From the cell containing the given text, extract its center point as [X, Y] coordinate. 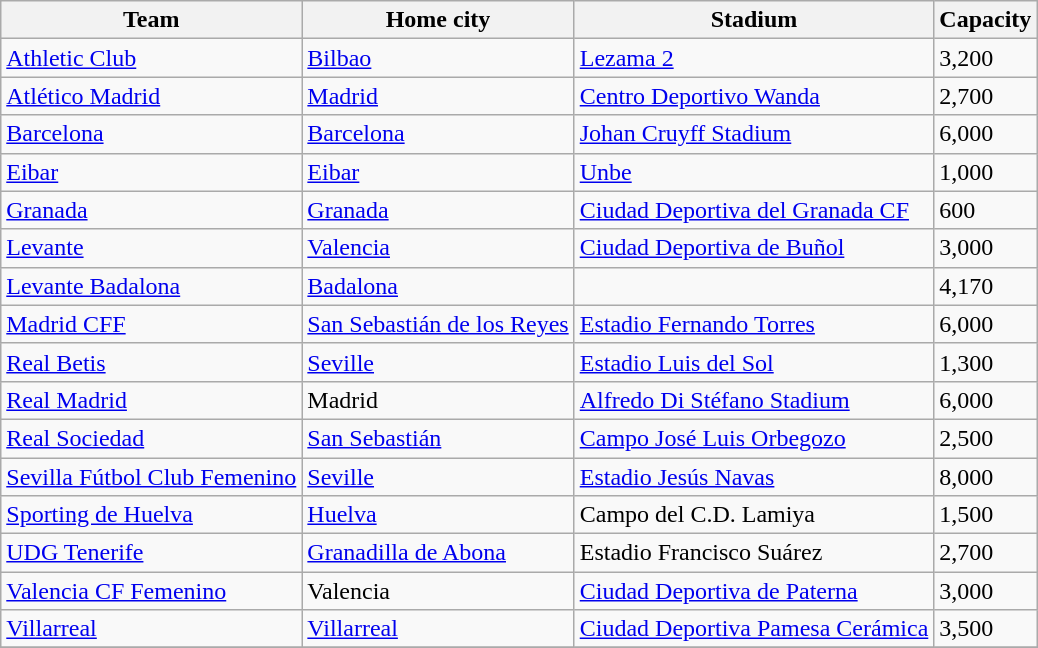
Estadio Luis del Sol [754, 362]
Granadilla de Abona [438, 553]
3,500 [986, 629]
Centro Deportivo Wanda [754, 96]
Estadio Jesús Navas [754, 477]
Lezama 2 [754, 58]
Madrid CFF [152, 324]
Ciudad Deportiva de Buñol [754, 248]
Bilbao [438, 58]
Levante Badalona [152, 286]
Ciudad Deportiva de Paterna [754, 591]
Estadio Fernando Torres [754, 324]
Huelva [438, 515]
Johan Cruyff Stadium [754, 134]
8,000 [986, 477]
3,200 [986, 58]
1,500 [986, 515]
Alfredo Di Stéfano Stadium [754, 400]
Campo José Luis Orbegozo [754, 438]
Estadio Francisco Suárez [754, 553]
Sevilla Fútbol Club Femenino [152, 477]
4,170 [986, 286]
1,300 [986, 362]
Unbe [754, 172]
Team [152, 20]
Badalona [438, 286]
Valencia CF Femenino [152, 591]
Stadium [754, 20]
Real Sociedad [152, 438]
Sporting de Huelva [152, 515]
San Sebastián [438, 438]
Campo del C.D. Lamiya [754, 515]
Real Madrid [152, 400]
1,000 [986, 172]
UDG Tenerife [152, 553]
San Sebastián de los Reyes [438, 324]
Athletic Club [152, 58]
2,500 [986, 438]
Capacity [986, 20]
Ciudad Deportiva del Granada CF [754, 210]
600 [986, 210]
Home city [438, 20]
Atlético Madrid [152, 96]
Ciudad Deportiva Pamesa Cerámica [754, 629]
Levante [152, 248]
Real Betis [152, 362]
